For the text-containing cell, return its midpoint in (X, Y) coordinate format. 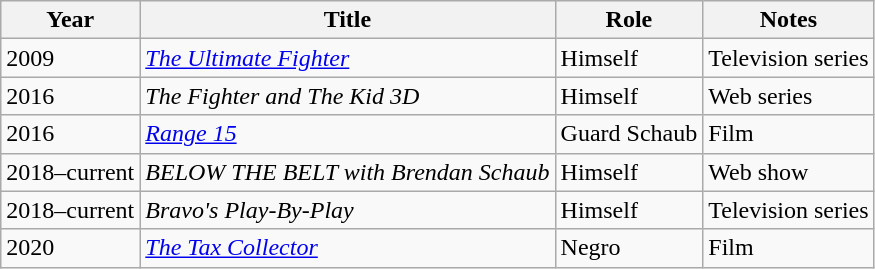
The Ultimate Fighter (348, 58)
Year (70, 20)
The Tax Collector (348, 248)
Web show (788, 172)
Notes (788, 20)
Guard Schaub (629, 134)
Web series (788, 96)
The Fighter and The Kid 3D (348, 96)
Title (348, 20)
Role (629, 20)
BELOW THE BELT with Brendan Schaub (348, 172)
Bravo's Play-By-Play (348, 210)
2020 (70, 248)
Negro (629, 248)
2009 (70, 58)
Range 15 (348, 134)
